Locate the cell with the specified text and output its [x, y] center coordinate. 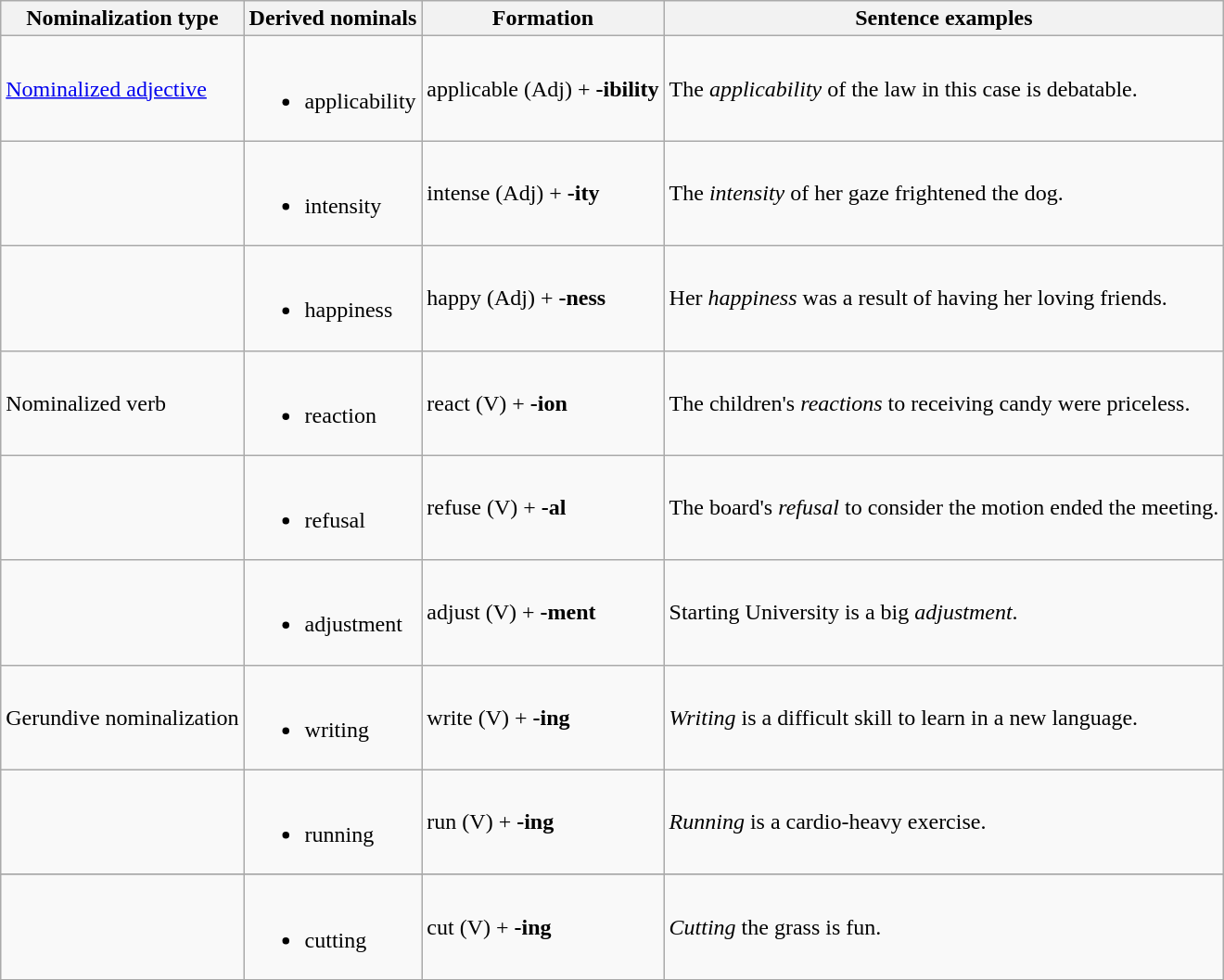
intensity [333, 193]
Nominalization type [122, 19]
Cutting the grass is fun. [944, 927]
Nominalized verb [122, 402]
write (V) + -ing [543, 718]
happy (Adj) + -ness [543, 299]
applicability [333, 89]
The applicability of the law in this case is debatable. [944, 89]
applicable (Adj) + -ibility [543, 89]
writing [333, 718]
Nominalized adjective [122, 89]
cut (V) + -ing [543, 927]
adjust (V) + -ment [543, 612]
The intensity of her gaze frightened the dog. [944, 193]
react (V) + -ion [543, 402]
Formation [543, 19]
cutting [333, 927]
The children's reactions to receiving candy were priceless. [944, 402]
adjustment [333, 612]
refusal [333, 508]
Gerundive nominalization [122, 718]
Her happiness was a result of having her loving friends. [944, 299]
intense (Adj) + -ity [543, 193]
Derived nominals [333, 19]
Starting University is a big adjustment. [944, 612]
The board's refusal to consider the motion ended the meeting. [944, 508]
Writing is a difficult skill to learn in a new language. [944, 718]
refuse (V) + -al [543, 508]
running [333, 821]
reaction [333, 402]
run (V) + -ing [543, 821]
happiness [333, 299]
Sentence examples [944, 19]
Running is a cardio-heavy exercise. [944, 821]
